Capture the cell that displays the provided text and extract its (X, Y) central coordinate. 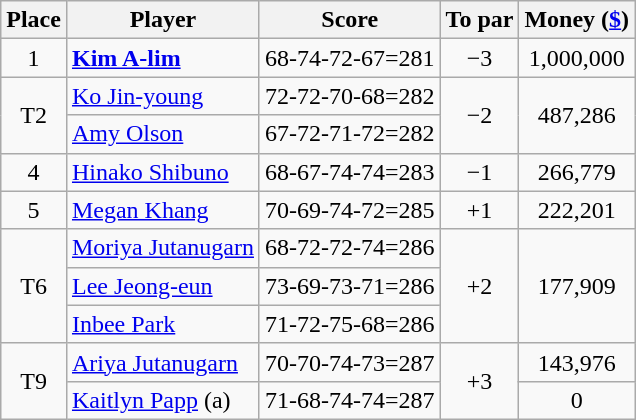
Moriya Jutanugarn (162, 248)
1,000,000 (577, 58)
72-72-70-68=282 (350, 96)
222,201 (577, 210)
71-68-74-74=287 (350, 400)
Score (350, 20)
Inbee Park (162, 324)
Amy Olson (162, 134)
T6 (34, 286)
Hinako Shibuno (162, 172)
266,779 (577, 172)
Ariya Jutanugarn (162, 362)
+1 (480, 210)
Money ($) (577, 20)
Place (34, 20)
4 (34, 172)
−1 (480, 172)
Kim A-lim (162, 58)
487,286 (577, 115)
177,909 (577, 286)
T2 (34, 115)
67-72-71-72=282 (350, 134)
70-70-74-73=287 (350, 362)
68-72-72-74=286 (350, 248)
143,976 (577, 362)
Ko Jin-young (162, 96)
Lee Jeong-eun (162, 286)
0 (577, 400)
To par (480, 20)
+3 (480, 381)
73-69-73-71=286 (350, 286)
T9 (34, 381)
−2 (480, 115)
1 (34, 58)
+2 (480, 286)
Player (162, 20)
−3 (480, 58)
Kaitlyn Papp (a) (162, 400)
5 (34, 210)
68-74-72-67=281 (350, 58)
Megan Khang (162, 210)
71-72-75-68=286 (350, 324)
70-69-74-72=285 (350, 210)
68-67-74-74=283 (350, 172)
